Capture the cell that displays the provided text and extract its (X, Y) central coordinate. 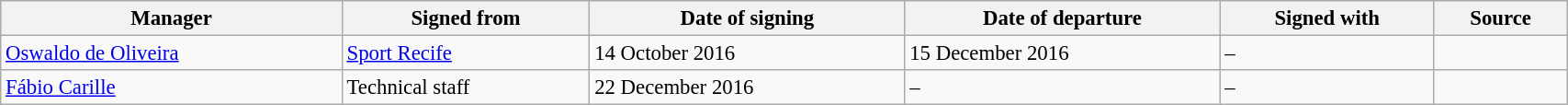
Oswaldo de Oliveira (171, 53)
Date of departure (1062, 18)
Technical staff (466, 87)
Sport Recife (466, 53)
Manager (171, 18)
Source (1500, 18)
14 October 2016 (748, 53)
Date of signing (748, 18)
15 December 2016 (1062, 53)
Signed from (466, 18)
22 December 2016 (748, 87)
Fábio Carille (171, 87)
Signed with (1326, 18)
